From the cell containing the given text, extract its center point as (X, Y) coordinate. 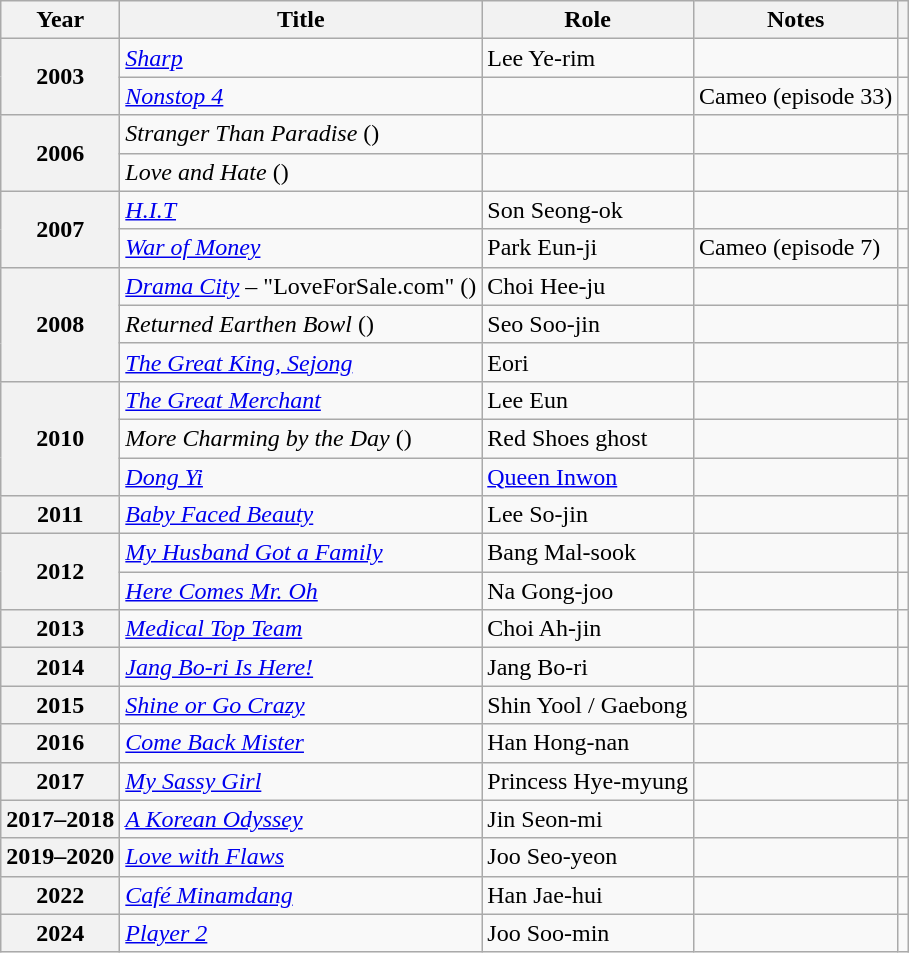
Nonstop 4 (301, 96)
2006 (60, 153)
2019–2020 (60, 857)
Joo Soo-min (588, 933)
2010 (60, 438)
The Great King, Sejong (301, 362)
2014 (60, 667)
Princess Hye-myung (588, 781)
2017 (60, 781)
Role (588, 20)
2022 (60, 895)
More Charming by the Day () (301, 438)
Café Minamdang (301, 895)
War of Money (301, 248)
2024 (60, 933)
A Korean Odyssey (301, 819)
Han Hong-nan (588, 743)
2015 (60, 705)
Han Jae-hui (588, 895)
Shin Yool / Gaebong (588, 705)
Here Comes Mr. Oh (301, 591)
2007 (60, 229)
Medical Top Team (301, 629)
Seo Soo-jin (588, 324)
Year (60, 20)
2017–2018 (60, 819)
2011 (60, 515)
Love with Flaws (301, 857)
Jang Bo-ri (588, 667)
Lee Ye-rim (588, 58)
Bang Mal-sook (588, 553)
Cameo (episode 33) (795, 96)
Sharp (301, 58)
Cameo (episode 7) (795, 248)
Choi Hee-ju (588, 286)
Player 2 (301, 933)
Park Eun-ji (588, 248)
Joo Seo-yeon (588, 857)
Lee Eun (588, 400)
Son Seong-ok (588, 210)
Na Gong-joo (588, 591)
Baby Faced Beauty (301, 515)
2012 (60, 572)
Love and Hate () (301, 172)
My Sassy Girl (301, 781)
Stranger Than Paradise () (301, 134)
Jin Seon-mi (588, 819)
2016 (60, 743)
Eori (588, 362)
Notes (795, 20)
Queen Inwon (588, 477)
The Great Merchant (301, 400)
Title (301, 20)
2013 (60, 629)
My Husband Got a Family (301, 553)
Shine or Go Crazy (301, 705)
Come Back Mister (301, 743)
Red Shoes ghost (588, 438)
2008 (60, 324)
Lee So-jin (588, 515)
H.I.T (301, 210)
Choi Ah-jin (588, 629)
Dong Yi (301, 477)
Returned Earthen Bowl () (301, 324)
Drama City – "LoveForSale.com" () (301, 286)
2003 (60, 77)
Jang Bo-ri Is Here! (301, 667)
